From the cell containing the given text, extract its center point as (X, Y) coordinate. 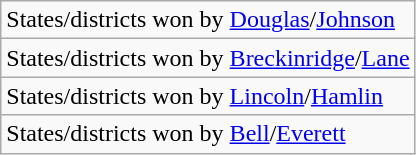
States/districts won by Lincoln/Hamlin (208, 96)
States/districts won by Douglas/Johnson (208, 20)
States/districts won by Breckinridge/Lane (208, 58)
States/districts won by Bell/Everett (208, 134)
